Capture the cell that displays the provided text and extract its (x, y) central coordinate. 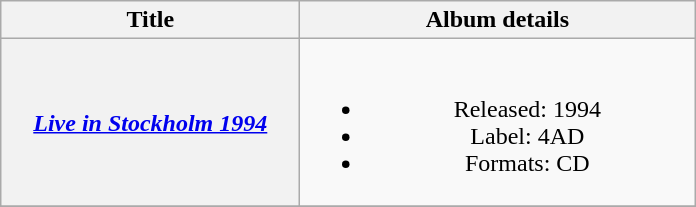
Album details (498, 20)
Title (150, 20)
Live in Stockholm 1994 (150, 122)
Released: 1994Label: 4ADFormats: CD (498, 122)
